Scan for the cell matching the given text and deliver its (x, y) coordinate at center. 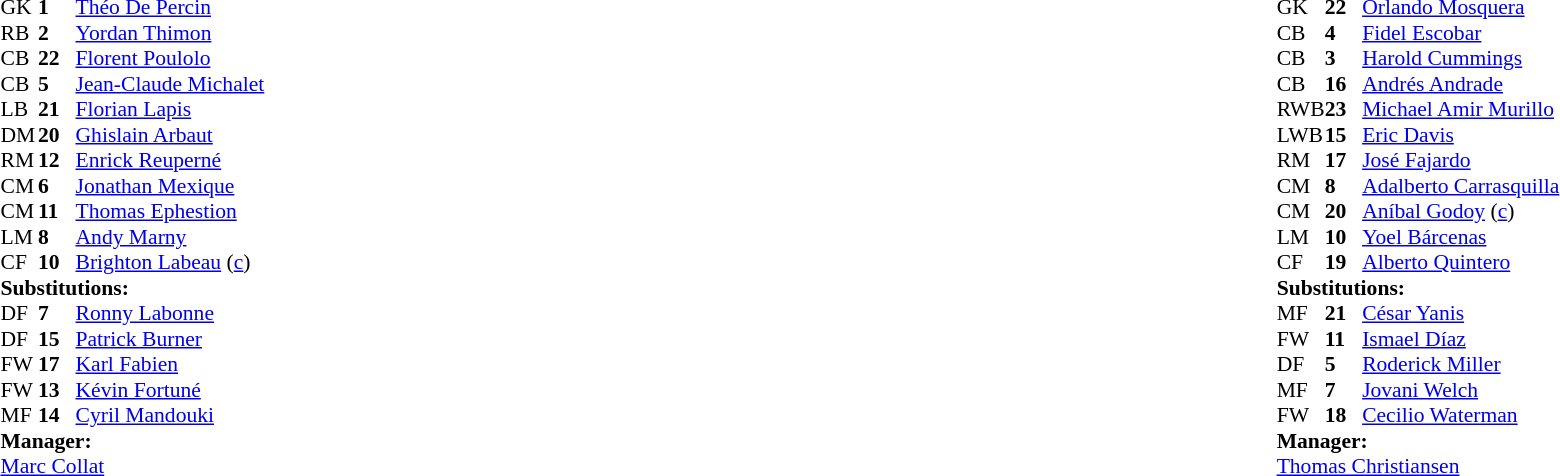
Ismael Díaz (1460, 339)
Cecilio Waterman (1460, 415)
14 (57, 415)
Adalberto Carrasquilla (1460, 186)
Jovani Welch (1460, 390)
Aníbal Godoy (c) (1460, 211)
Roderick Miller (1460, 365)
Thomas Ephestion (170, 211)
3 (1344, 59)
Yordan Thimon (170, 33)
Yoel Bárcenas (1460, 237)
Enrick Reuperné (170, 161)
Brighton Labeau (c) (170, 263)
18 (1344, 415)
Karl Fabien (170, 365)
Ronny Labonne (170, 313)
Andy Marny (170, 237)
2 (57, 33)
16 (1344, 84)
19 (1344, 263)
Kévin Fortuné (170, 390)
José Fajardo (1460, 161)
Ghislain Arbaut (170, 135)
6 (57, 186)
Alberto Quintero (1460, 263)
12 (57, 161)
LB (19, 109)
Fidel Escobar (1460, 33)
LWB (1301, 135)
23 (1344, 109)
Jean-Claude Michalet (170, 84)
Andrés Andrade (1460, 84)
Eric Davis (1460, 135)
Florent Poulolo (170, 59)
13 (57, 390)
Jonathan Mexique (170, 186)
Harold Cummings (1460, 59)
Cyril Mandouki (170, 415)
RWB (1301, 109)
DM (19, 135)
4 (1344, 33)
César Yanis (1460, 313)
22 (57, 59)
Michael Amir Murillo (1460, 109)
RB (19, 33)
Florian Lapis (170, 109)
Patrick Burner (170, 339)
